Output the (x, y) coordinate of the center of the cell containing the given text.  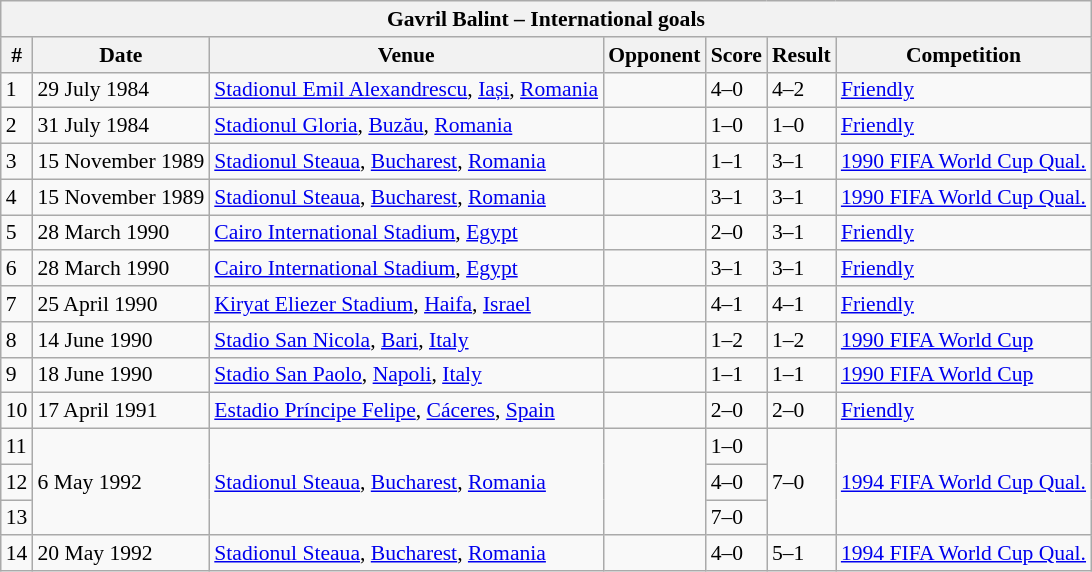
Stadio San Paolo, Napoli, Italy (406, 375)
12 (17, 482)
17 April 1991 (120, 411)
2 (17, 126)
3 (17, 162)
4–2 (802, 90)
9 (17, 375)
Competition (964, 55)
Stadionul Emil Alexandrescu, Iași, Romania (406, 90)
8 (17, 340)
11 (17, 447)
6 (17, 269)
Date (120, 55)
Stadionul Gloria, Buzău, Romania (406, 126)
5 (17, 233)
4 (17, 197)
# (17, 55)
18 June 1990 (120, 375)
10 (17, 411)
13 (17, 518)
29 July 1984 (120, 90)
25 April 1990 (120, 304)
1 (17, 90)
5–1 (802, 554)
Stadio San Nicola, Bari, Italy (406, 340)
7 (17, 304)
Gavril Balint – International goals (546, 19)
Kiryat Eliezer Stadium, Haifa, Israel (406, 304)
20 May 1992 (120, 554)
Result (802, 55)
14 (17, 554)
14 June 1990 (120, 340)
31 July 1984 (120, 126)
Score (736, 55)
Opponent (654, 55)
Venue (406, 55)
Estadio Príncipe Felipe, Cáceres, Spain (406, 411)
6 May 1992 (120, 482)
